Return [X, Y] of the center of cell containing provided text 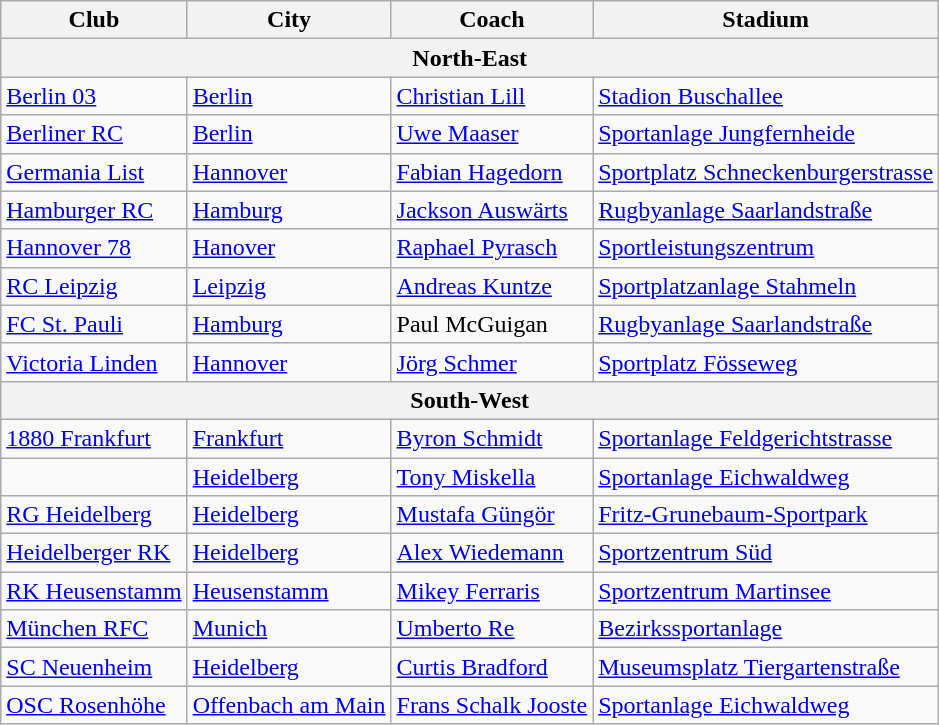
Heusenstamm [289, 591]
Mikey Ferraris [492, 591]
Umberto Re [492, 629]
Hanover [289, 248]
Sportplatz Schneckenburgerstrasse [766, 172]
RK Heusenstamm [94, 591]
Stadium [766, 20]
Club [94, 20]
RC Leipzig [94, 286]
Berlin 03 [94, 96]
1880 Frankfurt [94, 438]
Victoria Linden [94, 362]
Mustafa Güngör [492, 515]
Andreas Kuntze [492, 286]
Leipzig [289, 286]
Sportanlage Feldgerichtstrasse [766, 438]
FC St. Pauli [94, 324]
Sportplatzanlage Stahmeln [766, 286]
Tony Miskella [492, 477]
Berliner RC [94, 134]
Frans Schalk Jooste [492, 705]
Jörg Schmer [492, 362]
Hannover 78 [94, 248]
Sportanlage Jungfernheide [766, 134]
Heidelberger RK [94, 553]
Coach [492, 20]
OSC Rosenhöhe [94, 705]
Byron Schmidt [492, 438]
Raphael Pyrasch [492, 248]
Sportzentrum Süd [766, 553]
RG Heidelberg [94, 515]
North-East [470, 58]
Frankfurt [289, 438]
Munich [289, 629]
Offenbach am Main [289, 705]
Alex Wiedemann [492, 553]
Fritz-Grunebaum-Sportpark [766, 515]
Christian Lill [492, 96]
Hamburger RC [94, 210]
City [289, 20]
Sportplatz Fösseweg [766, 362]
SC Neuenheim [94, 667]
Paul McGuigan [492, 324]
Bezirkssportanlage [766, 629]
Germania List [94, 172]
Uwe Maaser [492, 134]
South-West [470, 400]
München RFC [94, 629]
Sportleistungszentrum [766, 248]
Jackson Auswärts [492, 210]
Stadion Buschallee [766, 96]
Museumsplatz Tiergartenstraße [766, 667]
Curtis Bradford [492, 667]
Fabian Hagedorn [492, 172]
Sportzentrum Martinsee [766, 591]
